Scan for the cell matching the given text and deliver its (x, y) coordinate at center. 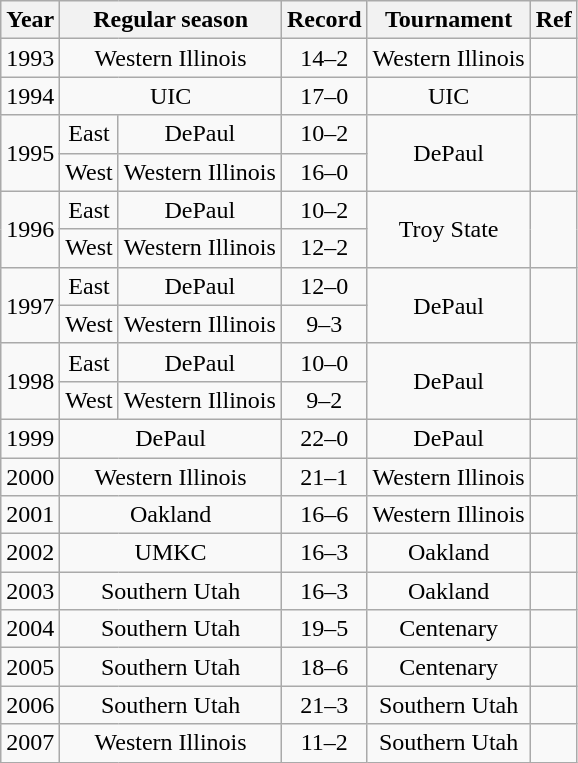
9–2 (324, 400)
2000 (30, 477)
21–3 (324, 705)
22–0 (324, 438)
Year (30, 20)
1996 (30, 229)
2003 (30, 591)
14–2 (324, 58)
1995 (30, 153)
1994 (30, 96)
Record (324, 20)
19–5 (324, 629)
11–2 (324, 743)
21–1 (324, 477)
1993 (30, 58)
1999 (30, 438)
Ref (554, 20)
Regular season (171, 20)
2001 (30, 515)
16–6 (324, 515)
2007 (30, 743)
2002 (30, 553)
1997 (30, 305)
17–0 (324, 96)
1998 (30, 381)
9–3 (324, 324)
UMKC (171, 553)
2004 (30, 629)
2006 (30, 705)
10–0 (324, 362)
Troy State (448, 229)
12–0 (324, 286)
12–2 (324, 248)
16–0 (324, 172)
2005 (30, 667)
Tournament (448, 20)
18–6 (324, 667)
